Search for the cell housing the specified text and yield its [X, Y] center coordinate. 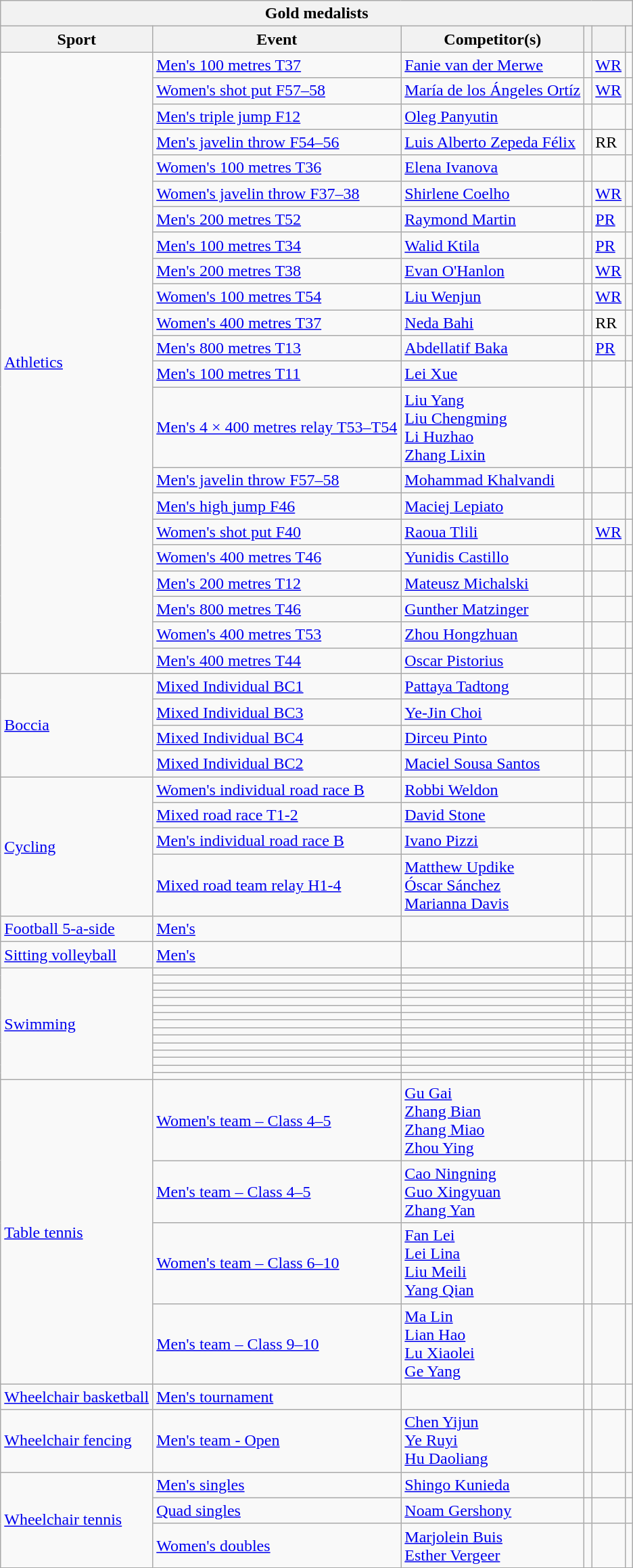
Oleg Panyutin [492, 116]
Chen YijunYe RuyiHu Daoliang [492, 1441]
Walid Ktila [492, 245]
David Stone [492, 815]
Women's 100 metres T54 [277, 296]
Men's 100 metres T11 [277, 374]
Men's 800 metres T46 [277, 609]
Fan LeiLei LinaLiu MeiliYang Qian [492, 1263]
Swimming [77, 1024]
Men's triple jump F12 [277, 116]
Mixed Individual BC3 [277, 712]
Men's 100 metres T34 [277, 245]
Men's javelin throw F57–58 [277, 480]
Robbi Weldon [492, 790]
Women's javelin throw F37–38 [277, 194]
Abdellatif Baka [492, 349]
Maciej Lepiato [492, 506]
María de los Ángeles Ortíz [492, 91]
Women's 400 metres T46 [277, 558]
Men's tournament [277, 1397]
Yunidis Castillo [492, 558]
Ivano Pizzi [492, 841]
Women's 100 metres T36 [277, 168]
Matthew UpdikeÓscar SánchezMarianna Davis [492, 885]
Liu YangLiu ChengmingLi HuzhaoZhang Lixin [492, 428]
Men's team – Class 4–5 [277, 1192]
Gunther Matzinger [492, 609]
Table tennis [77, 1232]
Mixed road team relay H1-4 [277, 885]
Oscar Pistorius [492, 660]
Pattaya Tadtong [492, 686]
Men's 400 metres T44 [277, 660]
Men's singles [277, 1485]
Ma LinLian HaoLu XiaoleiGe Yang [492, 1344]
Wheelchair basketball [77, 1397]
Men's high jump F46 [277, 506]
Men's individual road race B [277, 841]
Men's 200 metres T52 [277, 219]
Gold medalists [316, 14]
Men's 100 metres T37 [277, 65]
Men's 200 metres T38 [277, 271]
Cycling [77, 847]
Luis Alberto Zepeda Félix [492, 142]
Zhou Hongzhuan [492, 635]
Evan O'Hanlon [492, 271]
Mixed road race T1-2 [277, 815]
Athletics [77, 363]
Wheelchair tennis [77, 1520]
Elena Ivanova [492, 168]
Men's javelin throw F54–56 [277, 142]
Ye-Jin Choi [492, 712]
Mixed Individual BC2 [277, 763]
Lei Xue [492, 374]
Women's individual road race B [277, 790]
Men's 200 metres T12 [277, 583]
Gu GaiZhang BianZhang MiaoZhou Ying [492, 1121]
Wheelchair fencing [77, 1441]
Fanie van der Merwe [492, 65]
Shingo Kunieda [492, 1485]
Dirceu Pinto [492, 738]
Mohammad Khalvandi [492, 480]
Raoua Tlili [492, 532]
Women's 400 metres T37 [277, 323]
Event [277, 39]
Men's team - Open [277, 1441]
Women's team – Class 4–5 [277, 1121]
Boccia [77, 725]
Women's team – Class 6–10 [277, 1263]
Men's team – Class 9–10 [277, 1344]
Mixed Individual BC4 [277, 738]
Men's 800 metres T13 [277, 349]
Sport [77, 39]
Liu Wenjun [492, 296]
Cao NingningGuo XingyuanZhang Yan [492, 1192]
Raymond Martin [492, 219]
Mixed Individual BC1 [277, 686]
Mateusz Michalski [492, 583]
Women's shot put F40 [277, 532]
Quad singles [277, 1510]
Marjolein BuisEsther Vergeer [492, 1546]
Football 5-a-side [77, 929]
Women's shot put F57–58 [277, 91]
Maciel Sousa Santos [492, 763]
Women's 400 metres T53 [277, 635]
Competitor(s) [492, 39]
Men's 4 × 400 metres relay T53–T54 [277, 428]
Women's doubles [277, 1546]
Shirlene Coelho [492, 194]
Sitting volleyball [77, 955]
Noam Gershony [492, 1510]
Neda Bahi [492, 323]
